From the cell containing the given text, extract its center point as [x, y] coordinate. 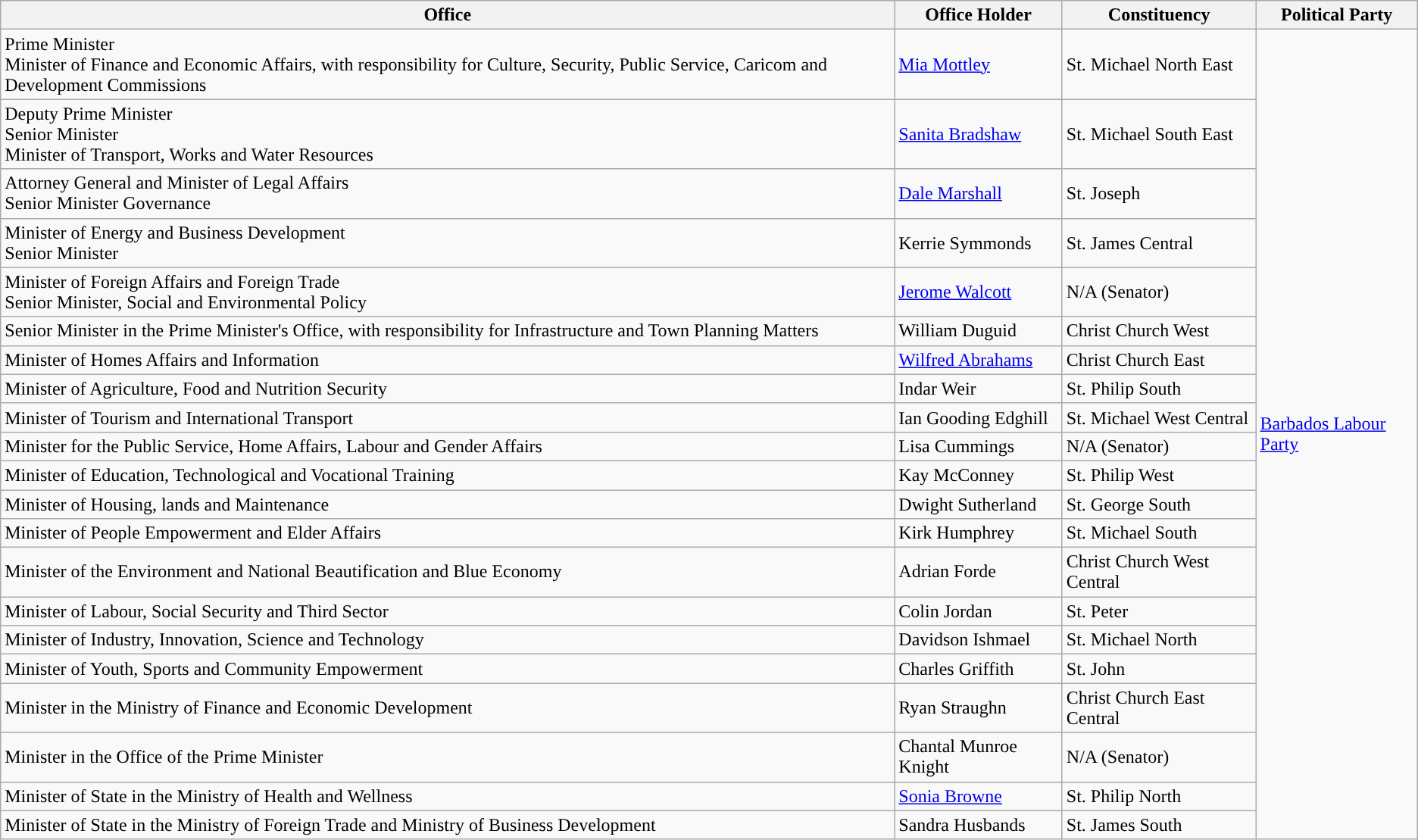
Davidson Ishmael [979, 640]
Minister of the Environment and National Beautification and Blue Economy [448, 573]
Minister in the Office of the Prime Minister [448, 757]
Jerome Walcott [979, 292]
Minister of Youth, Sports and Community Empowerment [448, 669]
Political Party [1336, 15]
Minister of Education, Technological and Vocational Training [448, 475]
Minister of Agriculture, Food and Nutrition Security [448, 389]
Kirk Humphrey [979, 533]
St. Philip North [1159, 796]
Minister of Labour, Social Security and Third Sector [448, 611]
Minister for the Public Service, Home Affairs, Labour and Gender Affairs [448, 446]
Colin Jordan [979, 611]
Minister of Tourism and International Transport [448, 417]
St. Michael North [1159, 640]
Minister of Housing, lands and Maintenance [448, 504]
Minister of State in the Ministry of Health and Wellness [448, 796]
St. Joseph [1159, 194]
St. George South [1159, 504]
Christ Church West [1159, 331]
Mia Mottley [979, 64]
St. Philip West [1159, 475]
William Duguid [979, 331]
Wilfred Abrahams [979, 360]
Minister of Industry, Innovation, Science and Technology [448, 640]
St. Philip South [1159, 389]
St. Michael West Central [1159, 417]
Minister of Homes Affairs and Information [448, 360]
Indar Weir [979, 389]
Ian Gooding Edghill [979, 417]
Sanita Bradshaw [979, 134]
Minister in the Ministry of Finance and Economic Development [448, 707]
Barbados Labour Party [1336, 435]
Minister of People Empowerment and Elder Affairs [448, 533]
Kerrie Symmonds [979, 242]
Sonia Browne [979, 796]
St. Michael South East [1159, 134]
Kay McConney [979, 475]
Adrian Forde [979, 573]
Deputy Prime MinisterSenior MinisterMinister of Transport, Works and Water Resources [448, 134]
St. Michael South [1159, 533]
St. James South [1159, 825]
St. Michael North East [1159, 64]
Constituency [1159, 15]
Charles Griffith [979, 669]
Sandra Husbands [979, 825]
Attorney General and Minister of Legal AffairsSenior Minister Governance [448, 194]
Dwight Sutherland [979, 504]
Christ Church West Central [1159, 573]
St. James Central [1159, 242]
Chantal Munroe Knight [979, 757]
St. John [1159, 669]
Minister of State in the Ministry of Foreign Trade and Ministry of Business Development [448, 825]
Ryan Straughn [979, 707]
Office [448, 15]
Minister of Energy and Business DevelopmentSenior Minister [448, 242]
Senior Minister in the Prime Minister's Office, with responsibility for Infrastructure and Town Planning Matters [448, 331]
Dale Marshall [979, 194]
Christ Church East Central [1159, 707]
St. Peter [1159, 611]
Lisa Cummings [979, 446]
Minister of Foreign Affairs and Foreign TradeSenior Minister, Social and Environmental Policy [448, 292]
Office Holder [979, 15]
Christ Church East [1159, 360]
